Search for the cell housing the specified text and yield its [x, y] center coordinate. 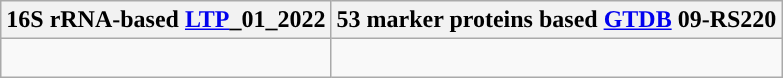
16S rRNA-based LTP_01_2022 [166, 20]
53 marker proteins based GTDB 09-RS220 [556, 20]
